Find where the given text appears and provide that cell's center as (x, y) coordinate. 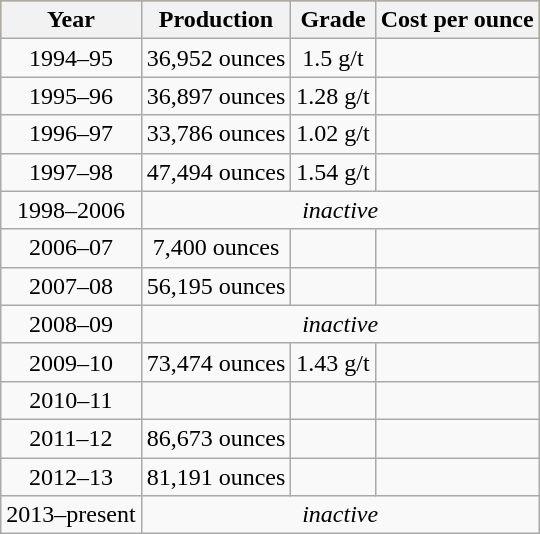
1995–96 (71, 96)
1.43 g/t (333, 362)
81,191 ounces (216, 477)
2006–07 (71, 248)
1.54 g/t (333, 172)
73,474 ounces (216, 362)
2013–present (71, 515)
7,400 ounces (216, 248)
Cost per ounce (457, 20)
1.02 g/t (333, 134)
36,952 ounces (216, 58)
2009–10 (71, 362)
1996–97 (71, 134)
1998–2006 (71, 210)
86,673 ounces (216, 438)
36,897 ounces (216, 96)
47,494 ounces (216, 172)
Grade (333, 20)
56,195 ounces (216, 286)
2008–09 (71, 324)
Production (216, 20)
1997–98 (71, 172)
2010–11 (71, 400)
33,786 ounces (216, 134)
1.28 g/t (333, 96)
2011–12 (71, 438)
1.5 g/t (333, 58)
Year (71, 20)
1994–95 (71, 58)
2012–13 (71, 477)
2007–08 (71, 286)
